Pinpoint the cell where the given text exists, returning its (X, Y) midpoint coordinate. 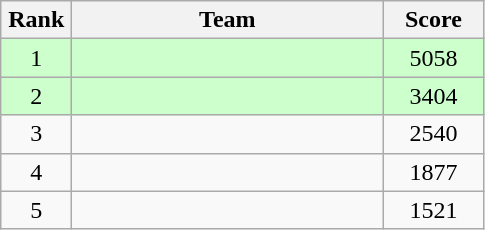
Rank (36, 20)
4 (36, 172)
Score (434, 20)
3 (36, 134)
5058 (434, 58)
Team (228, 20)
1 (36, 58)
2 (36, 96)
2540 (434, 134)
1877 (434, 172)
3404 (434, 96)
1521 (434, 210)
5 (36, 210)
